Identify which cell holds the provided text, then report its [X, Y] central coordinate. 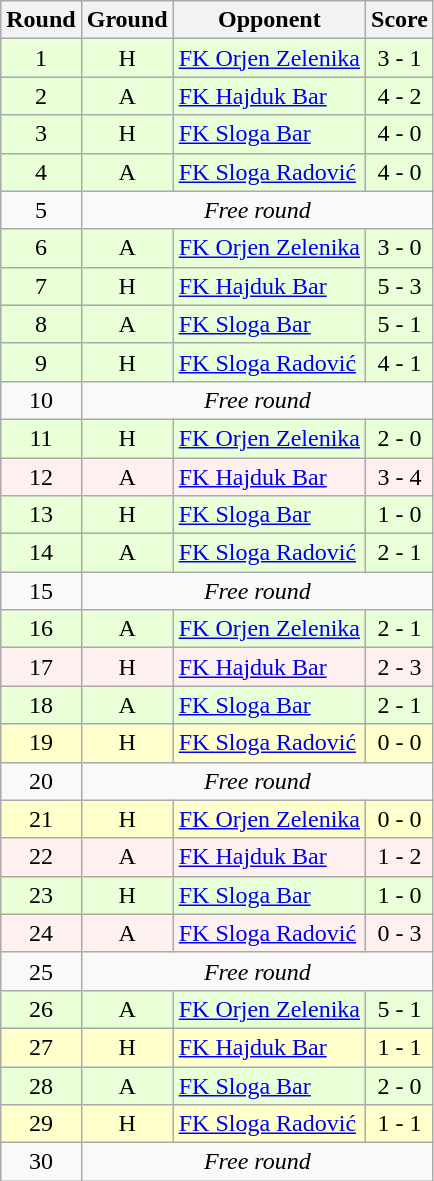
Opponent [269, 20]
15 [41, 591]
3 - 1 [400, 58]
3 [41, 134]
20 [41, 781]
19 [41, 743]
2 [41, 96]
7 [41, 286]
21 [41, 819]
6 [41, 248]
23 [41, 895]
14 [41, 553]
24 [41, 933]
11 [41, 438]
16 [41, 629]
17 [41, 667]
Round [41, 20]
4 - 2 [400, 96]
4 - 1 [400, 362]
4 [41, 172]
1 - 2 [400, 857]
0 - 3 [400, 933]
3 - 4 [400, 477]
27 [41, 1047]
Score [400, 20]
26 [41, 1009]
10 [41, 400]
5 [41, 210]
25 [41, 971]
2 - 3 [400, 667]
Ground [127, 20]
1 [41, 58]
22 [41, 857]
12 [41, 477]
8 [41, 324]
9 [41, 362]
5 - 3 [400, 286]
30 [41, 1162]
29 [41, 1124]
28 [41, 1085]
18 [41, 705]
13 [41, 515]
3 - 0 [400, 248]
